Capture the cell that displays the provided text and extract its (x, y) central coordinate. 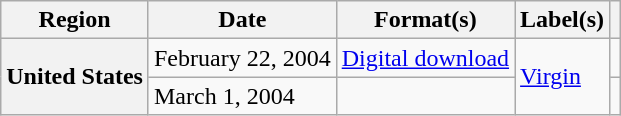
February 22, 2004 (242, 58)
March 1, 2004 (242, 96)
Label(s) (562, 20)
Region (75, 20)
Format(s) (425, 20)
Virgin (562, 77)
United States (75, 77)
Digital download (425, 58)
Date (242, 20)
